From the cell containing the given text, extract its center point as [x, y] coordinate. 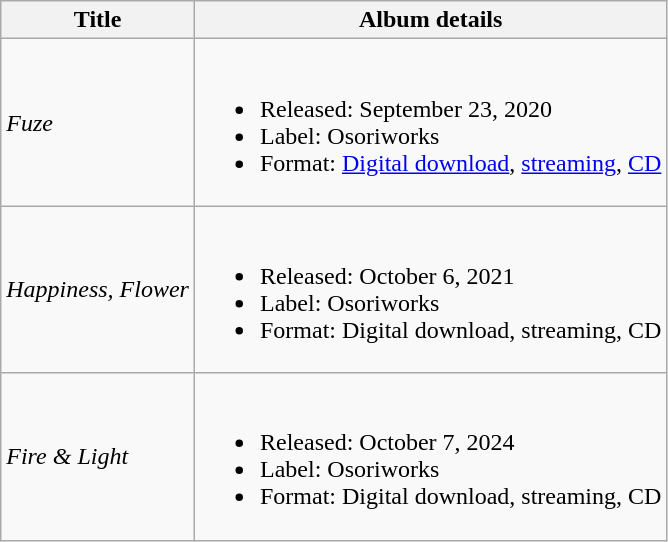
Released: September 23, 2020Label: OsoriworksFormat: Digital download, streaming, CD [430, 122]
Released: October 6, 2021Label: OsoriworksFormat: Digital download, streaming, CD [430, 290]
Fire & Light [98, 456]
Happiness, Flower [98, 290]
Released: October 7, 2024Label: OsoriworksFormat: Digital download, streaming, CD [430, 456]
Fuze [98, 122]
Title [98, 20]
Album details [430, 20]
